Scan for the cell matching the given text and deliver its (X, Y) coordinate at center. 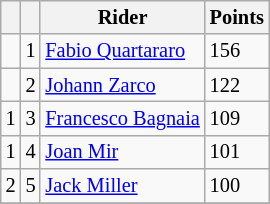
4 (31, 152)
Points (237, 17)
Francesco Bagnaia (122, 118)
Jack Miller (122, 186)
Fabio Quartararo (122, 51)
156 (237, 51)
Rider (122, 17)
122 (237, 85)
Joan Mir (122, 152)
100 (237, 186)
3 (31, 118)
5 (31, 186)
101 (237, 152)
Johann Zarco (122, 85)
109 (237, 118)
